Pinpoint the cell where the given text exists, returning its (x, y) midpoint coordinate. 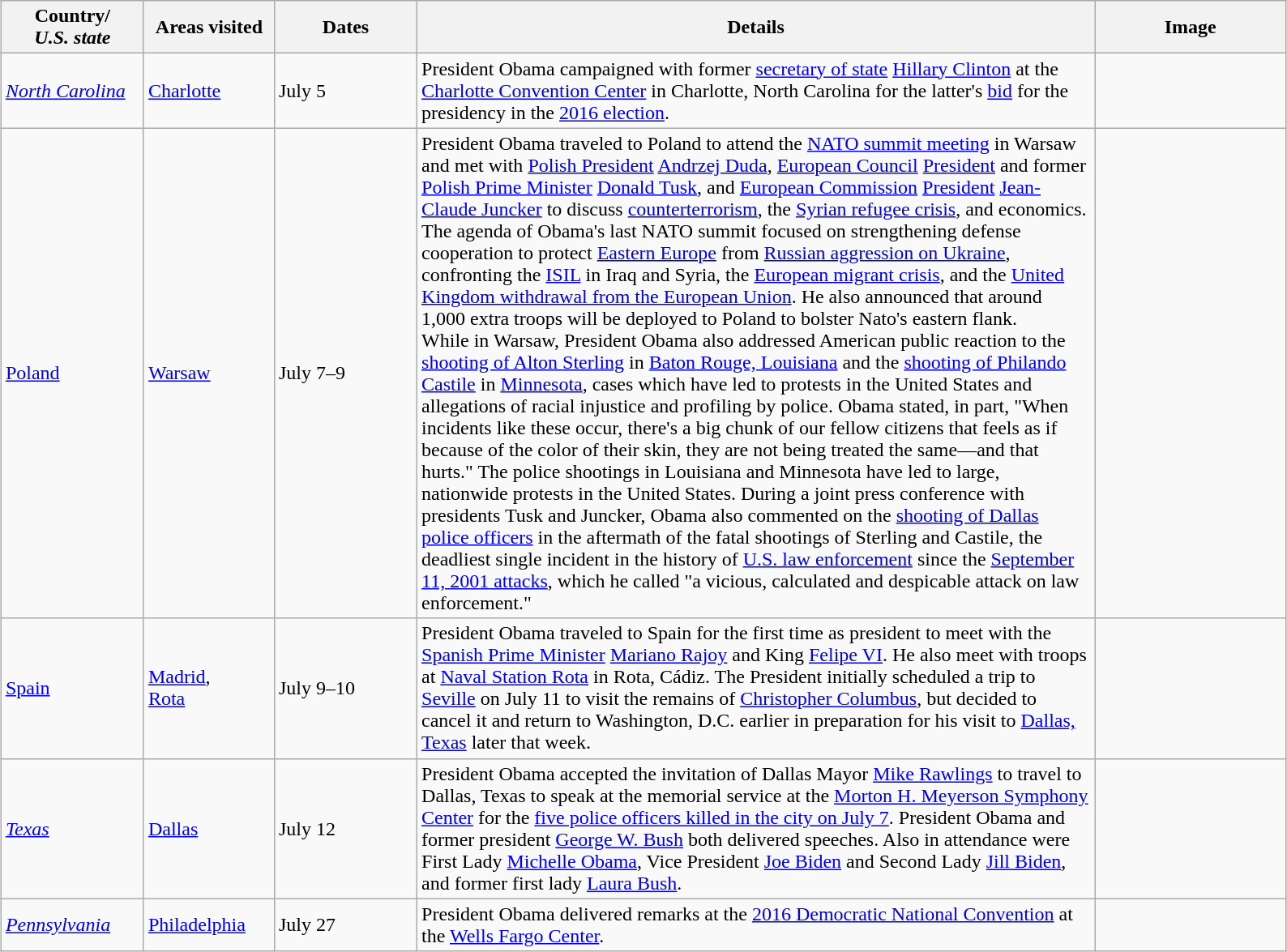
Poland (72, 373)
Madrid,Rota (209, 689)
July 12 (345, 828)
July 5 (345, 91)
Warsaw (209, 373)
Texas (72, 828)
Areas visited (209, 28)
Pennsylvania (72, 925)
July 9–10 (345, 689)
President Obama delivered remarks at the 2016 Democratic National Convention at the Wells Fargo Center. (756, 925)
Dallas (209, 828)
Spain (72, 689)
Country/U.S. state (72, 28)
Details (756, 28)
Philadelphia (209, 925)
July 7–9 (345, 373)
North Carolina (72, 91)
July 27 (345, 925)
Dates (345, 28)
Charlotte (209, 91)
Image (1191, 28)
